Identify which cell holds the provided text, then report its (X, Y) central coordinate. 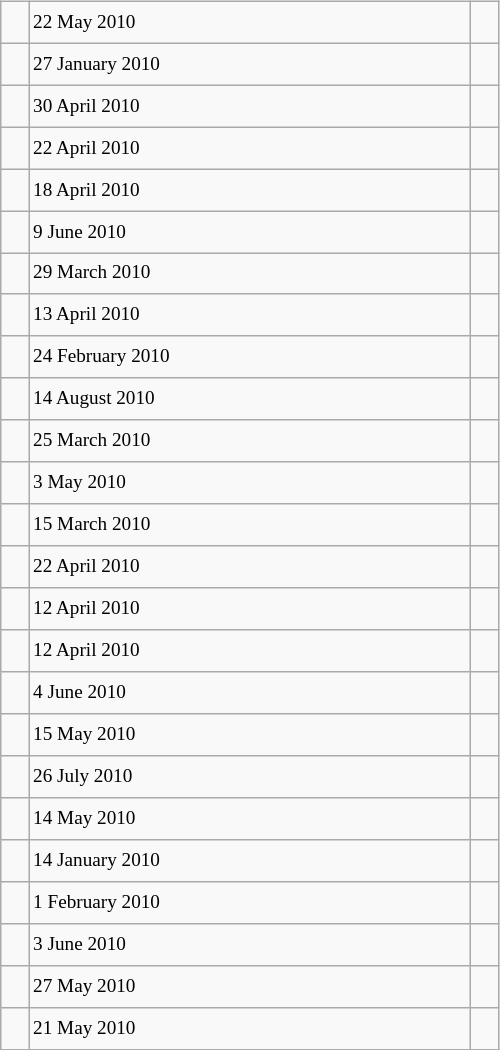
27 May 2010 (249, 986)
30 April 2010 (249, 106)
24 February 2010 (249, 357)
15 May 2010 (249, 735)
14 May 2010 (249, 819)
4 June 2010 (249, 693)
9 June 2010 (249, 232)
27 January 2010 (249, 64)
26 July 2010 (249, 777)
25 March 2010 (249, 441)
3 June 2010 (249, 944)
18 April 2010 (249, 190)
15 March 2010 (249, 525)
3 May 2010 (249, 483)
14 January 2010 (249, 861)
22 May 2010 (249, 22)
1 February 2010 (249, 902)
13 April 2010 (249, 315)
14 August 2010 (249, 399)
29 March 2010 (249, 274)
21 May 2010 (249, 1028)
